Extract the [x, y] coordinate from the center of the cell holding the provided text.  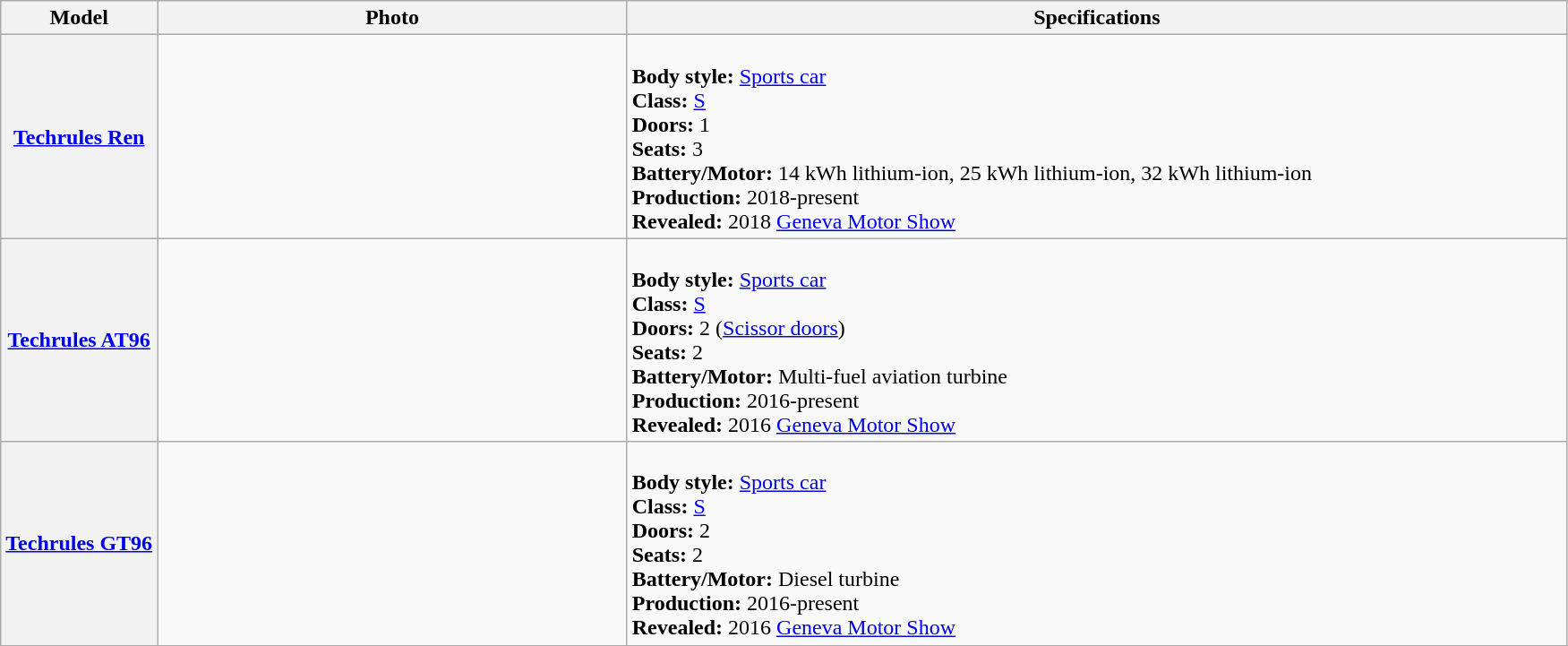
Techrules Ren [79, 136]
Specifications [1096, 18]
Body style: Sports carClass: SDoors: 2Seats: 2Battery/Motor: Diesel turbineProduction: 2016-presentRevealed: 2016 Geneva Motor Show [1096, 543]
Techrules GT96 [79, 543]
Techrules AT96 [79, 340]
Model [79, 18]
Photo [392, 18]
